Output the [X, Y] coordinate of the center of the cell containing the given text.  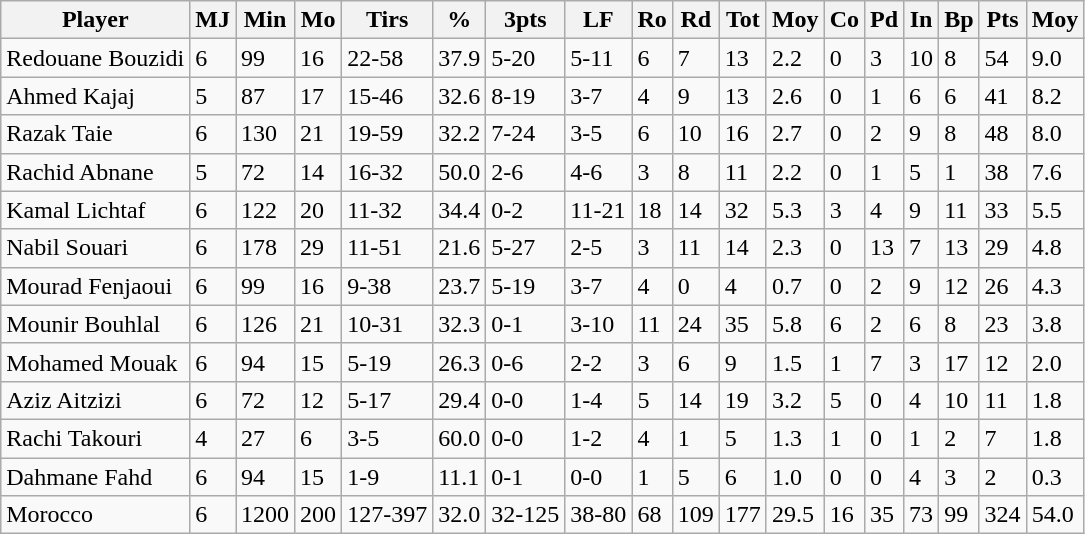
0.7 [795, 286]
Tirs [388, 20]
324 [1002, 515]
Razak Taie [96, 134]
23 [1002, 324]
178 [266, 248]
109 [696, 515]
32.3 [460, 324]
32.6 [460, 96]
Min [266, 20]
18 [652, 210]
11-32 [388, 210]
Bp [959, 20]
Rd [696, 20]
1-4 [598, 400]
4.8 [1055, 248]
Kamal Lichtaf [96, 210]
LF [598, 20]
Pd [884, 20]
9-38 [388, 286]
Ro [652, 20]
29.4 [460, 400]
5.5 [1055, 210]
26.3 [460, 362]
20 [318, 210]
0.3 [1055, 477]
19 [742, 400]
1-2 [598, 438]
127-397 [388, 515]
11.1 [460, 477]
23.7 [460, 286]
1200 [266, 515]
9.0 [1055, 58]
8.2 [1055, 96]
87 [266, 96]
In [922, 20]
1-9 [388, 477]
Aziz Aitzizi [96, 400]
3pts [526, 20]
54.0 [1055, 515]
38 [1002, 172]
Redouane Bouzidi [96, 58]
32.0 [460, 515]
2.0 [1055, 362]
50.0 [460, 172]
Mounir Bouhlal [96, 324]
1.3 [795, 438]
8-19 [526, 96]
3.8 [1055, 324]
Morocco [96, 515]
22-58 [388, 58]
21.6 [460, 248]
16-32 [388, 172]
54 [1002, 58]
34.4 [460, 210]
60.0 [460, 438]
11-21 [598, 210]
38-80 [598, 515]
32.2 [460, 134]
5.3 [795, 210]
2-5 [598, 248]
24 [696, 324]
1.5 [795, 362]
5-27 [526, 248]
2.3 [795, 248]
15-46 [388, 96]
2.7 [795, 134]
Nabil Souari [96, 248]
5-11 [598, 58]
32-125 [526, 515]
Player [96, 20]
33 [1002, 210]
68 [652, 515]
8.0 [1055, 134]
37.9 [460, 58]
26 [1002, 286]
73 [922, 515]
32 [742, 210]
3.2 [795, 400]
5-17 [388, 400]
Rachi Takouri [96, 438]
4-6 [598, 172]
2-2 [598, 362]
Rachid Abnane [96, 172]
0-2 [526, 210]
29.5 [795, 515]
126 [266, 324]
5-20 [526, 58]
19-59 [388, 134]
2-6 [526, 172]
3-10 [598, 324]
200 [318, 515]
Mohamed Mouak [96, 362]
130 [266, 134]
Mourad Fenjaoui [96, 286]
MJ [213, 20]
27 [266, 438]
Pts [1002, 20]
% [460, 20]
Co [844, 20]
4.3 [1055, 286]
5.8 [795, 324]
Mo [318, 20]
10-31 [388, 324]
177 [742, 515]
1.0 [795, 477]
11-51 [388, 248]
0-6 [526, 362]
Ahmed Kajaj [96, 96]
2.6 [795, 96]
Dahmane Fahd [96, 477]
7-24 [526, 134]
48 [1002, 134]
122 [266, 210]
7.6 [1055, 172]
41 [1002, 96]
Tot [742, 20]
